Detect which cell encompasses the target text, then output its [x, y] center coordinate. 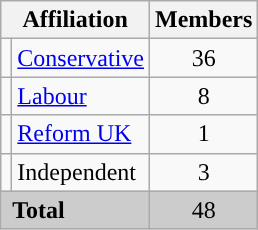
8 [204, 96]
48 [204, 210]
1 [204, 134]
Total [76, 210]
Independent [81, 172]
Reform UK [81, 134]
36 [204, 58]
Affiliation [76, 20]
3 [204, 172]
Conservative [81, 58]
Labour [81, 96]
Members [204, 20]
